Pinpoint the cell where the given text exists, returning its [X, Y] midpoint coordinate. 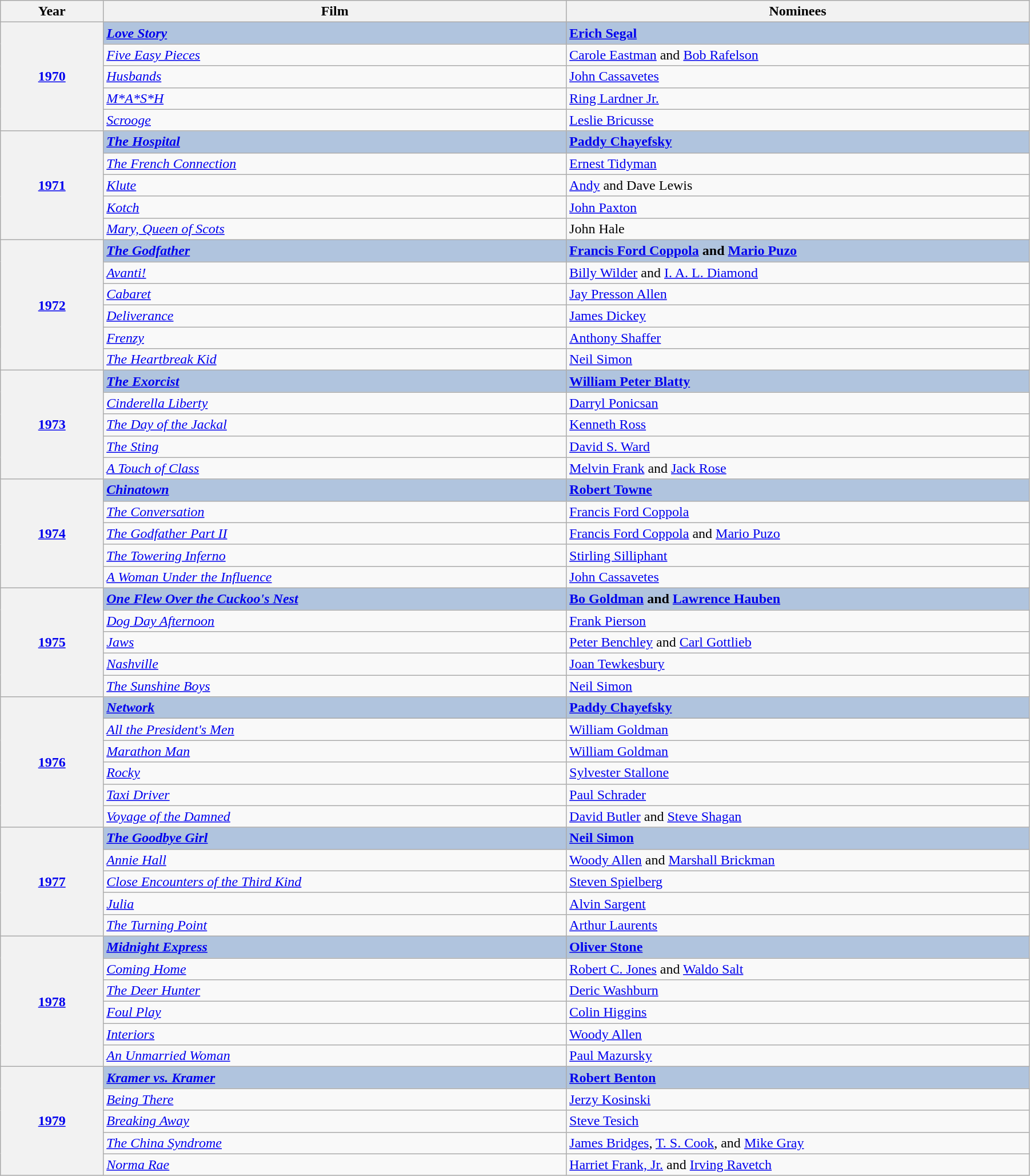
John Hale [798, 229]
The Sunshine Boys [335, 686]
John Paxton [798, 207]
1978 [52, 1001]
Scrooge [335, 120]
A Woman Under the Influence [335, 577]
David S. Ward [798, 447]
Film [335, 11]
The Sting [335, 447]
Harriet Frank, Jr. and Irving Ravetch [798, 1165]
The Goodbye Girl [335, 838]
Carole Eastman and Bob Rafelson [798, 55]
Being There [335, 1099]
Norma Rae [335, 1165]
Robert Benton [798, 1078]
1970 [52, 77]
Breaking Away [335, 1121]
Ring Lardner Jr. [798, 98]
William Peter Blatty [798, 381]
The Heartbreak Kid [335, 360]
Billy Wilder and I. A. L. Diamond [798, 273]
The Exorcist [335, 381]
The Day of the Jackal [335, 425]
Woody Allen and Marshall Brickman [798, 860]
Steven Spielberg [798, 882]
Nashville [335, 664]
Woody Allen [798, 1034]
Taxi Driver [335, 795]
Erich Segal [798, 33]
Midnight Express [335, 947]
Deliverance [335, 316]
1971 [52, 185]
1977 [52, 882]
Cabaret [335, 294]
Jerzy Kosinski [798, 1099]
Five Easy Pieces [335, 55]
Nominees [798, 11]
Avanti! [335, 273]
Jaws [335, 643]
Colin Higgins [798, 1012]
Kramer vs. Kramer [335, 1078]
Sylvester Stallone [798, 773]
David Butler and Steve Shagan [798, 816]
Coming Home [335, 969]
Darryl Ponicsan [798, 403]
Oliver Stone [798, 947]
The Godfather [335, 250]
Alvin Sargent [798, 903]
1975 [52, 642]
Kenneth Ross [798, 425]
1974 [52, 533]
The China Syndrome [335, 1143]
Melvin Frank and Jack Rose [798, 468]
Frenzy [335, 338]
Annie Hall [335, 860]
Mary, Queen of Scots [335, 229]
Julia [335, 903]
1973 [52, 425]
James Dickey [798, 316]
Cinderella Liberty [335, 403]
Leslie Bricusse [798, 120]
Robert Towne [798, 490]
Chinatown [335, 490]
Foul Play [335, 1012]
James Bridges, T. S. Cook, and Mike Gray [798, 1143]
One Flew Over the Cuckoo's Nest [335, 599]
Arthur Laurents [798, 925]
Frank Pierson [798, 620]
Robert C. Jones and Waldo Salt [798, 969]
Ernest Tidyman [798, 164]
Anthony Shaffer [798, 338]
Joan Tewkesbury [798, 664]
Network [335, 708]
Paul Mazursky [798, 1056]
Dog Day Afternoon [335, 620]
M*A*S*H [335, 98]
Francis Ford Coppola [798, 512]
1972 [52, 305]
Paul Schrader [798, 795]
The Turning Point [335, 925]
1976 [52, 762]
The Hospital [335, 142]
Interiors [335, 1034]
Kotch [335, 207]
Klute [335, 185]
Love Story [335, 33]
Marathon Man [335, 751]
The Deer Hunter [335, 991]
Bo Goldman and Lawrence Hauben [798, 599]
The Conversation [335, 512]
Jay Presson Allen [798, 294]
1979 [52, 1121]
Rocky [335, 773]
An Unmarried Woman [335, 1056]
Steve Tesich [798, 1121]
The French Connection [335, 164]
Close Encounters of the Third Kind [335, 882]
Husbands [335, 77]
Peter Benchley and Carl Gottlieb [798, 643]
Andy and Dave Lewis [798, 185]
Voyage of the Damned [335, 816]
The Godfather Part II [335, 533]
Deric Washburn [798, 991]
A Touch of Class [335, 468]
Stirling Silliphant [798, 555]
All the President's Men [335, 729]
Year [52, 11]
The Towering Inferno [335, 555]
